Provide the (x, y) coordinate of the cell's center where the given text is located.  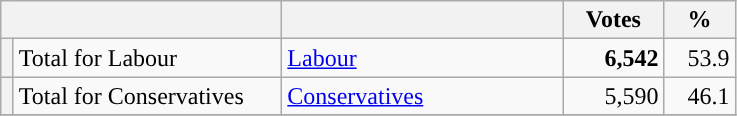
5,590 (614, 96)
Labour (422, 58)
Votes (614, 20)
53.9 (700, 58)
Conservatives (422, 96)
Total for Labour (147, 58)
6,542 (614, 58)
46.1 (700, 96)
% (700, 20)
Total for Conservatives (147, 96)
